Provide the [x, y] coordinate of the cell's center where the given text is located.  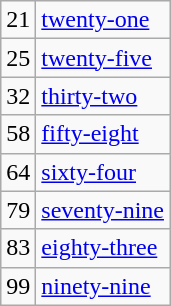
seventy-nine [103, 210]
32 [18, 96]
21 [18, 20]
thirty-two [103, 96]
twenty-one [103, 20]
eighty-three [103, 248]
sixty-four [103, 172]
83 [18, 248]
58 [18, 134]
64 [18, 172]
ninety-nine [103, 286]
25 [18, 58]
twenty-five [103, 58]
79 [18, 210]
99 [18, 286]
fifty-eight [103, 134]
